Capture the cell that displays the provided text and extract its (X, Y) central coordinate. 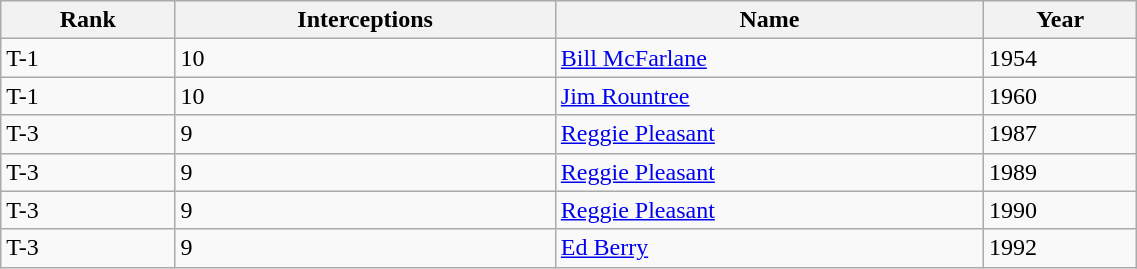
Ed Berry (769, 248)
1990 (1060, 210)
1960 (1060, 96)
1989 (1060, 172)
Rank (88, 20)
Year (1060, 20)
Bill McFarlane (769, 58)
Jim Rountree (769, 96)
1992 (1060, 248)
Interceptions (365, 20)
1954 (1060, 58)
1987 (1060, 134)
Name (769, 20)
